For the text-containing cell, return its midpoint in (X, Y) coordinate format. 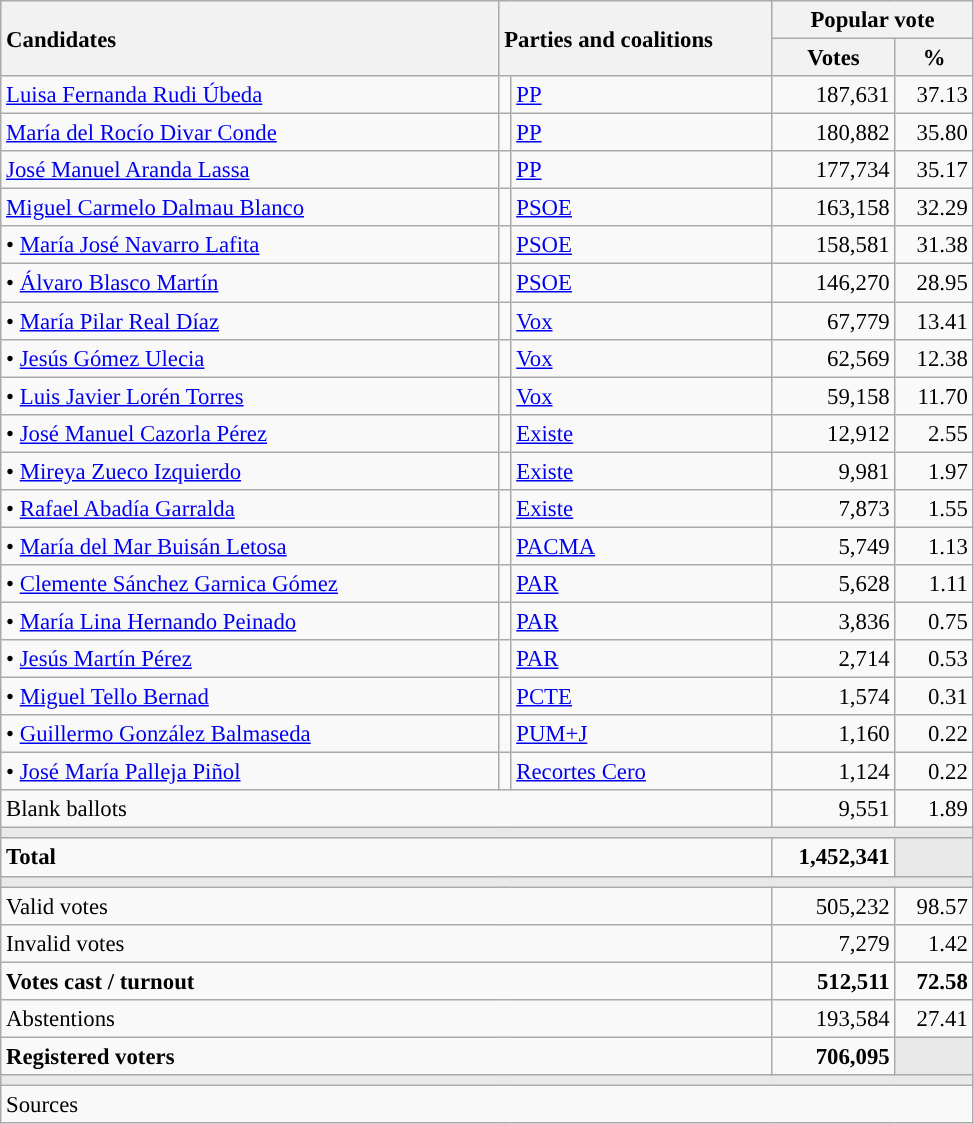
505,232 (834, 906)
• Rafael Abadía Garralda (250, 509)
9,981 (834, 471)
1.13 (934, 546)
12,912 (834, 433)
PUM+J (642, 734)
27.41 (934, 1019)
35.17 (934, 170)
Recortes Cero (642, 772)
5,749 (834, 546)
193,584 (834, 1019)
37.13 (934, 95)
146,270 (834, 283)
512,511 (834, 981)
Votes (834, 58)
• María José Navarro Lafita (250, 245)
62,569 (834, 358)
• Jesús Gómez Ulecia (250, 358)
Popular vote (872, 20)
Sources (487, 1104)
9,551 (834, 809)
67,779 (834, 321)
7,279 (834, 943)
158,581 (834, 245)
• Luis Javier Lorén Torres (250, 396)
1,124 (834, 772)
59,158 (834, 396)
• Jesús Martín Pérez (250, 659)
1,574 (834, 697)
187,631 (834, 95)
Total (386, 858)
PCTE (642, 697)
28.95 (934, 283)
• María del Mar Buisán Letosa (250, 546)
2,714 (834, 659)
163,158 (834, 208)
Registered voters (386, 1056)
0.75 (934, 621)
706,095 (834, 1056)
1.11 (934, 584)
María del Rocío Divar Conde (250, 133)
31.38 (934, 245)
0.53 (934, 659)
72.58 (934, 981)
• Clemente Sánchez Garnica Gómez (250, 584)
• José Manuel Cazorla Pérez (250, 433)
• Mireya Zueco Izquierdo (250, 471)
José Manuel Aranda Lassa (250, 170)
• María Pilar Real Díaz (250, 321)
98.57 (934, 906)
• José María Palleja Piñol (250, 772)
Abstentions (386, 1019)
7,873 (834, 509)
1.42 (934, 943)
1,160 (834, 734)
1.97 (934, 471)
• Miguel Tello Bernad (250, 697)
5,628 (834, 584)
13.41 (934, 321)
177,734 (834, 170)
Blank ballots (386, 809)
1.55 (934, 509)
PACMA (642, 546)
11.70 (934, 396)
Invalid votes (386, 943)
2.55 (934, 433)
• María Lina Hernando Peinado (250, 621)
Miguel Carmelo Dalmau Blanco (250, 208)
• Guillermo González Balmaseda (250, 734)
Votes cast / turnout (386, 981)
12.38 (934, 358)
• Álvaro Blasco Martín (250, 283)
Parties and coalitions (636, 38)
Candidates (250, 38)
3,836 (834, 621)
% (934, 58)
32.29 (934, 208)
1,452,341 (834, 858)
35.80 (934, 133)
Valid votes (386, 906)
1.89 (934, 809)
Luisa Fernanda Rudi Úbeda (250, 95)
180,882 (834, 133)
0.31 (934, 697)
